Capture the cell that displays the provided text and extract its (X, Y) central coordinate. 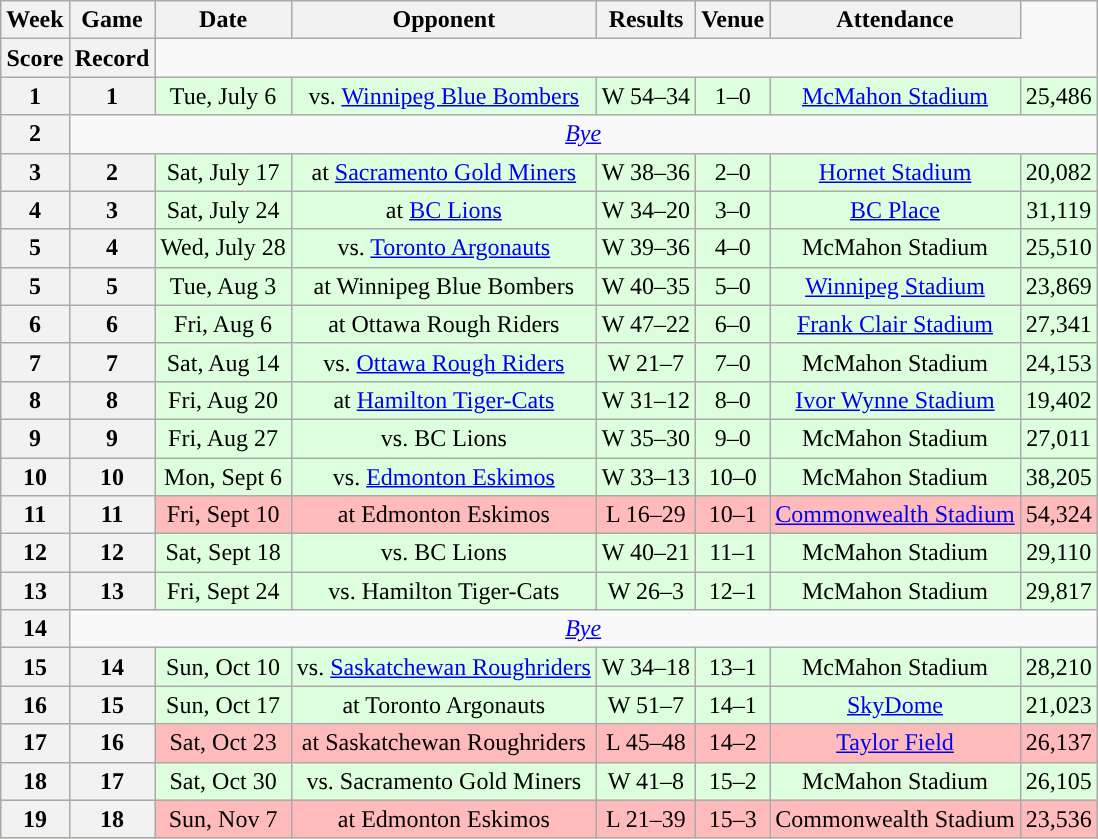
20,082 (1058, 172)
Ivor Wynne Stadium (895, 400)
7–0 (733, 362)
vs. Winnipeg Blue Bombers (444, 96)
14–1 (733, 705)
Sat, Oct 30 (223, 781)
27,341 (1058, 324)
26,137 (1058, 743)
Sun, Nov 7 (223, 819)
W 47–22 (646, 324)
W 54–34 (646, 96)
2–0 (733, 172)
W 51–7 (646, 705)
at Sacramento Gold Miners (444, 172)
W 41–8 (646, 781)
Wed, July 28 (223, 248)
Sat, Sept 18 (223, 553)
W 26–3 (646, 591)
Sat, Aug 14 (223, 362)
at Winnipeg Blue Bombers (444, 286)
W 21–7 (646, 362)
Taylor Field (895, 743)
26,105 (1058, 781)
at Toronto Argonauts (444, 705)
6–0 (733, 324)
24,153 (1058, 362)
Hornet Stadium (895, 172)
19,402 (1058, 400)
Sun, Oct 10 (223, 667)
12–1 (733, 591)
W 35–30 (646, 438)
L 45–48 (646, 743)
W 31–12 (646, 400)
28,210 (1058, 667)
1–0 (733, 96)
Sat, July 17 (223, 172)
Winnipeg Stadium (895, 286)
L 21–39 (646, 819)
W 40–21 (646, 553)
54,324 (1058, 515)
Week (35, 20)
29,817 (1058, 591)
25,486 (1058, 96)
Date (223, 20)
4–0 (733, 248)
14–2 (733, 743)
vs. Ottawa Rough Riders (444, 362)
Frank Clair Stadium (895, 324)
15–2 (733, 781)
vs. Toronto Argonauts (444, 248)
11–1 (733, 553)
vs. Saskatchewan Roughriders (444, 667)
10–0 (733, 477)
Fri, Aug 6 (223, 324)
23,869 (1058, 286)
W 40–35 (646, 286)
L 16–29 (646, 515)
Sat, Oct 23 (223, 743)
Record (112, 58)
W 34–18 (646, 667)
27,011 (1058, 438)
38,205 (1058, 477)
at Ottawa Rough Riders (444, 324)
29,110 (1058, 553)
9–0 (733, 438)
Mon, Sept 6 (223, 477)
vs. Hamilton Tiger-Cats (444, 591)
19 (35, 819)
vs. Sacramento Gold Miners (444, 781)
W 33–13 (646, 477)
vs. Edmonton Eskimos (444, 477)
BC Place (895, 210)
13–1 (733, 667)
Fri, Aug 20 (223, 400)
Sat, July 24 (223, 210)
8–0 (733, 400)
Results (646, 20)
Tue, July 6 (223, 96)
W 39–36 (646, 248)
Game (112, 20)
Venue (733, 20)
3–0 (733, 210)
10–1 (733, 515)
23,536 (1058, 819)
Attendance (895, 20)
Sun, Oct 17 (223, 705)
W 38–36 (646, 172)
at BC Lions (444, 210)
SkyDome (895, 705)
31,119 (1058, 210)
at Saskatchewan Roughriders (444, 743)
5–0 (733, 286)
Tue, Aug 3 (223, 286)
21,023 (1058, 705)
Fri, Sept 10 (223, 515)
25,510 (1058, 248)
15–3 (733, 819)
Opponent (444, 20)
Fri, Sept 24 (223, 591)
Fri, Aug 27 (223, 438)
W 34–20 (646, 210)
Score (35, 58)
at Hamilton Tiger-Cats (444, 400)
